Output the [x, y] coordinate of the center of the cell containing the given text.  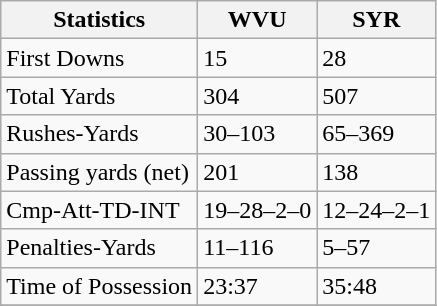
28 [376, 58]
12–24–2–1 [376, 210]
Time of Possession [100, 286]
35:48 [376, 286]
11–116 [258, 248]
65–369 [376, 134]
First Downs [100, 58]
30–103 [258, 134]
19–28–2–0 [258, 210]
WVU [258, 20]
15 [258, 58]
Penalties-Yards [100, 248]
138 [376, 172]
201 [258, 172]
Statistics [100, 20]
Cmp-Att-TD-INT [100, 210]
304 [258, 96]
5–57 [376, 248]
23:37 [258, 286]
Passing yards (net) [100, 172]
SYR [376, 20]
Total Yards [100, 96]
507 [376, 96]
Rushes-Yards [100, 134]
